Identify which cell holds the provided text, then report its (x, y) central coordinate. 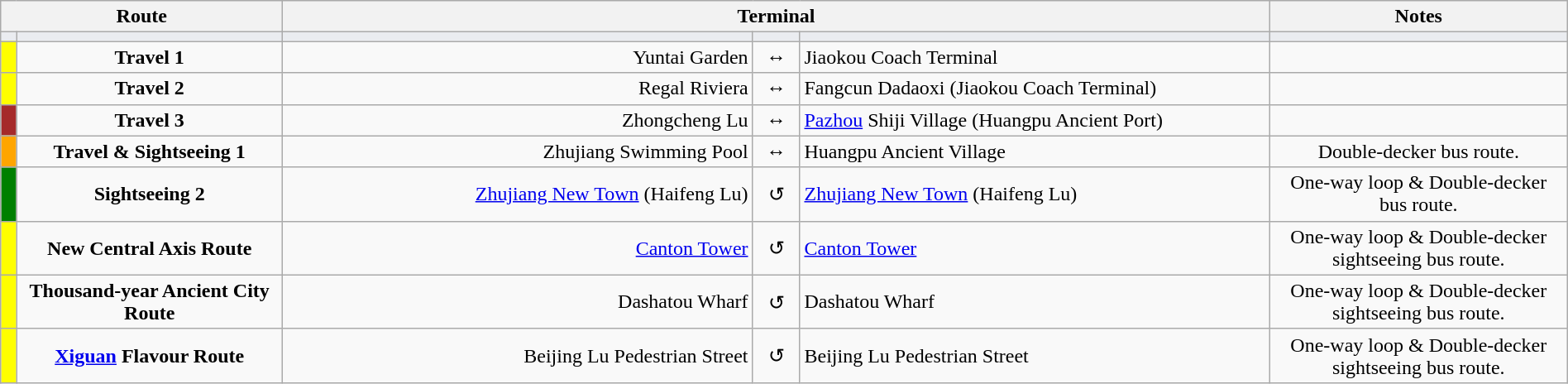
New Central Axis Route (150, 248)
Sightseeing 2 (150, 194)
Jiaokou Coach Terminal (1035, 57)
Double-decker bus route. (1418, 151)
Xiguan Flavour Route (150, 356)
Route (142, 17)
Thousand-year Ancient City Route (150, 301)
Fangcun Dadaoxi (Jiaokou Coach Terminal) (1035, 89)
One-way loop & Double-decker bus route. (1418, 194)
Pazhou Shiji Village (Huangpu Ancient Port) (1035, 120)
Yuntai Garden (518, 57)
Zhongcheng Lu (518, 120)
Travel 2 (150, 89)
Travel & Sightseeing 1 (150, 151)
Notes (1418, 17)
Regal Riviera (518, 89)
Zhujiang Swimming Pool (518, 151)
Huangpu Ancient Village (1035, 151)
Terminal (777, 17)
Travel 1 (150, 57)
Travel 3 (150, 120)
